Detect which cell encompasses the target text, then output its (x, y) center coordinate. 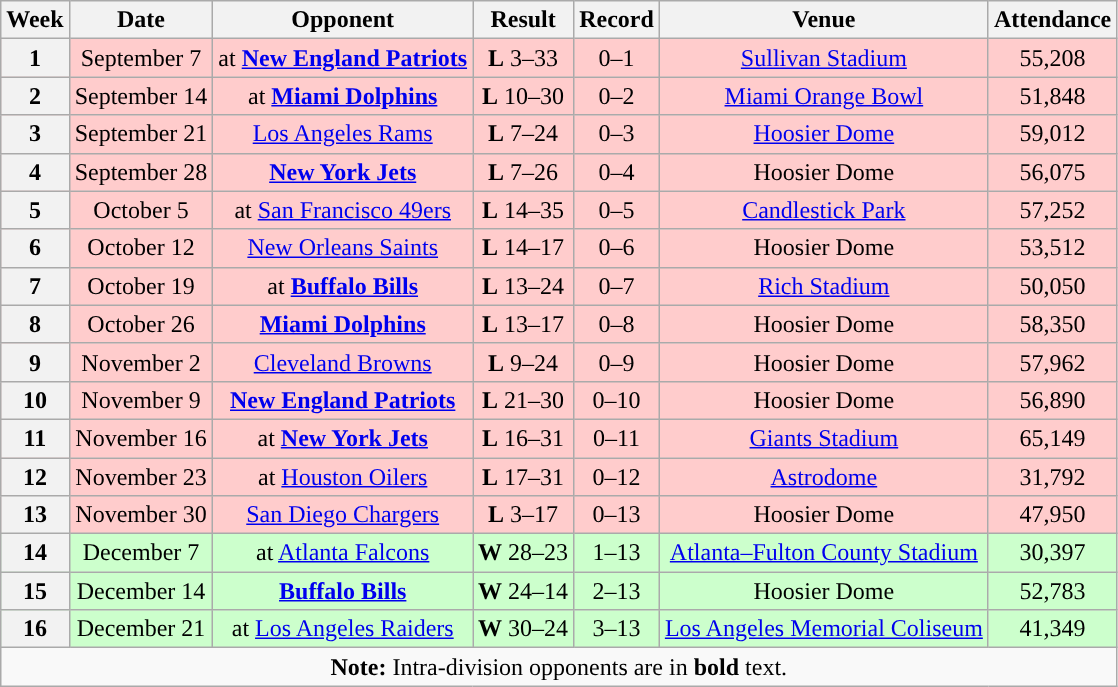
Astrodome (824, 477)
L 3–33 (524, 58)
October 26 (141, 324)
New York Jets (343, 172)
L 17–31 (524, 477)
November 16 (141, 438)
4 (35, 172)
7 (35, 286)
47,950 (1052, 515)
L 16–31 (524, 438)
0–1 (617, 58)
0–6 (617, 248)
Candlestick Park (824, 210)
57,962 (1052, 362)
53,512 (1052, 248)
September 21 (141, 134)
Attendance (1052, 20)
L 3–17 (524, 515)
0–10 (617, 400)
at Houston Oilers (343, 477)
9 (35, 362)
Cleveland Browns (343, 362)
September 14 (141, 96)
15 (35, 591)
0–7 (617, 286)
L 13–17 (524, 324)
1–13 (617, 553)
New England Patriots (343, 400)
November 23 (141, 477)
0–3 (617, 134)
October 12 (141, 248)
L 7–26 (524, 172)
September 7 (141, 58)
Note: Intra-division opponents are in bold text. (559, 667)
8 (35, 324)
at Miami Dolphins (343, 96)
6 (35, 248)
W 28–23 (524, 553)
58,350 (1052, 324)
Atlanta–Fulton County Stadium (824, 553)
L 9–24 (524, 362)
Venue (824, 20)
Miami Dolphins (343, 324)
13 (35, 515)
December 21 (141, 629)
2–13 (617, 591)
San Diego Chargers (343, 515)
16 (35, 629)
Miami Orange Bowl (824, 96)
Week (35, 20)
0–4 (617, 172)
W 30–24 (524, 629)
Giants Stadium (824, 438)
L 14–17 (524, 248)
57,252 (1052, 210)
0–11 (617, 438)
October 19 (141, 286)
at Los Angeles Raiders (343, 629)
New Orleans Saints (343, 248)
55,208 (1052, 58)
December 14 (141, 591)
1 (35, 58)
3–13 (617, 629)
L 10–30 (524, 96)
65,149 (1052, 438)
L 14–35 (524, 210)
56,890 (1052, 400)
0–8 (617, 324)
Los Angeles Rams (343, 134)
10 (35, 400)
56,075 (1052, 172)
0–5 (617, 210)
30,397 (1052, 553)
L 21–30 (524, 400)
L 13–24 (524, 286)
11 (35, 438)
November 9 (141, 400)
at New York Jets (343, 438)
at New England Patriots (343, 58)
Opponent (343, 20)
Los Angeles Memorial Coliseum (824, 629)
Buffalo Bills (343, 591)
12 (35, 477)
0–12 (617, 477)
November 2 (141, 362)
0–2 (617, 96)
31,792 (1052, 477)
14 (35, 553)
Result (524, 20)
December 7 (141, 553)
October 5 (141, 210)
at Buffalo Bills (343, 286)
November 30 (141, 515)
L 7–24 (524, 134)
3 (35, 134)
Record (617, 20)
0–13 (617, 515)
Sullivan Stadium (824, 58)
W 24–14 (524, 591)
0–9 (617, 362)
59,012 (1052, 134)
at San Francisco 49ers (343, 210)
at Atlanta Falcons (343, 553)
51,848 (1052, 96)
Rich Stadium (824, 286)
2 (35, 96)
Date (141, 20)
September 28 (141, 172)
50,050 (1052, 286)
5 (35, 210)
41,349 (1052, 629)
52,783 (1052, 591)
